Locate the cell with the specified text and output its (x, y) center coordinate. 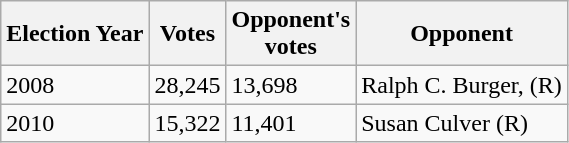
Ralph C. Burger, (R) (462, 85)
Votes (188, 34)
13,698 (291, 85)
Opponent'svotes (291, 34)
15,322 (188, 123)
2008 (75, 85)
Opponent (462, 34)
Election Year (75, 34)
2010 (75, 123)
11,401 (291, 123)
28,245 (188, 85)
Susan Culver (R) (462, 123)
